Provide the [x, y] coordinate of the cell's center where the given text is located.  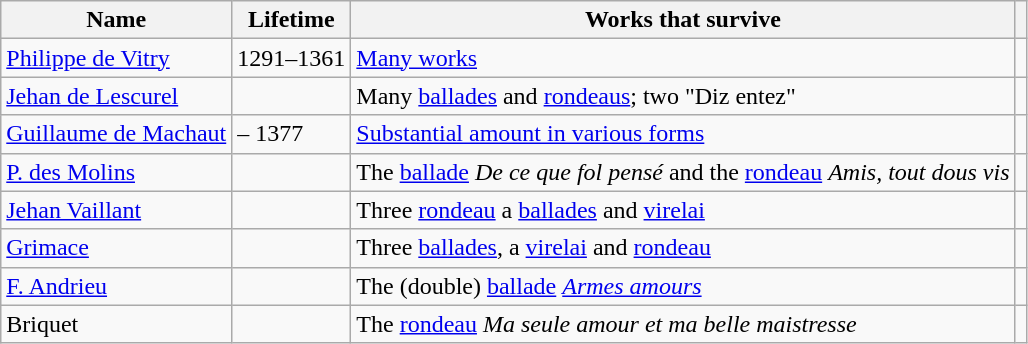
F. Andrieu [116, 286]
The rondeau Ma seule amour et ma belle maistresse [683, 324]
Three ballades, a virelai and rondeau [683, 248]
Philippe de Vitry [116, 58]
P. des Molins [116, 172]
1291–1361 [292, 58]
Jehan Vaillant [116, 210]
Many works [683, 58]
Works that survive [683, 20]
Three rondeau a ballades and virelai [683, 210]
Guillaume de Machaut [116, 134]
The (double) ballade Armes amours [683, 286]
Many ballades and rondeaus; two "Diz entez" [683, 96]
Substantial amount in various forms [683, 134]
– 1377 [292, 134]
Name [116, 20]
Grimace [116, 248]
Lifetime [292, 20]
Jehan de Lescurel [116, 96]
The ballade De ce que fol pensé and the rondeau Amis, tout dous vis [683, 172]
Briquet [116, 324]
